Provide the (X, Y) coordinate of the cell's center where the given text is located.  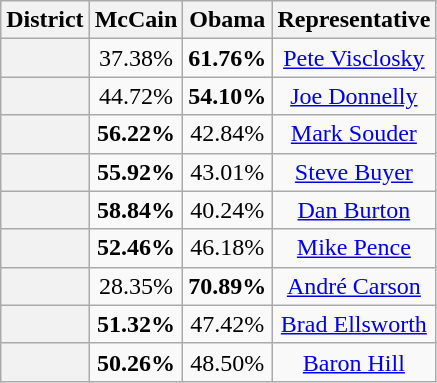
Mike Pence (354, 248)
44.72% (136, 96)
André Carson (354, 286)
Mark Souder (354, 134)
Dan Burton (354, 210)
Representative (354, 20)
56.22% (136, 134)
61.76% (228, 58)
46.18% (228, 248)
43.01% (228, 172)
52.46% (136, 248)
Baron Hill (354, 362)
Pete Visclosky (354, 58)
70.89% (228, 286)
37.38% (136, 58)
47.42% (228, 324)
55.92% (136, 172)
Joe Donnelly (354, 96)
42.84% (228, 134)
40.24% (228, 210)
District (45, 20)
Brad Ellsworth (354, 324)
McCain (136, 20)
54.10% (228, 96)
48.50% (228, 362)
Steve Buyer (354, 172)
51.32% (136, 324)
50.26% (136, 362)
28.35% (136, 286)
58.84% (136, 210)
Obama (228, 20)
